Locate the cell with the specified text and output its [x, y] center coordinate. 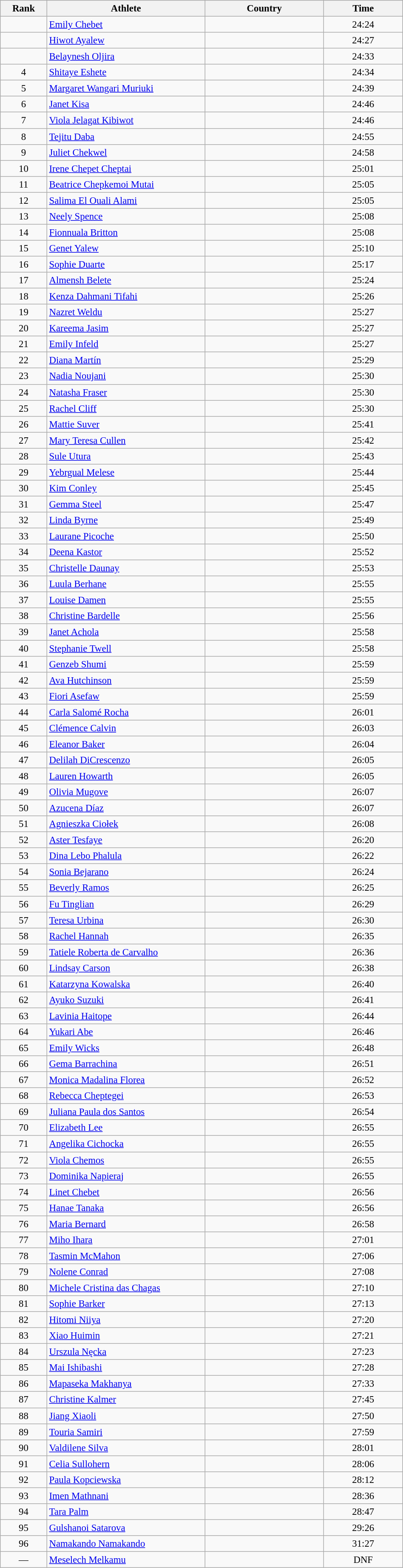
36 [24, 584]
Olivia Mugove [126, 792]
81 [24, 1304]
19 [24, 312]
16 [24, 264]
Azucena Díaz [126, 808]
71 [24, 1144]
24:24 [363, 25]
48 [24, 776]
Diana Martín [126, 360]
26:04 [363, 744]
31 [24, 504]
— [24, 1560]
25:45 [363, 488]
37 [24, 600]
75 [24, 1208]
Viola Chemos [126, 1160]
Mary Teresa Cullen [126, 440]
Clémence Calvin [126, 728]
24:58 [363, 152]
27:10 [363, 1288]
92 [24, 1480]
21 [24, 344]
95 [24, 1528]
27:06 [363, 1256]
Lauren Howarth [126, 776]
27:50 [363, 1416]
28:47 [363, 1512]
26:48 [363, 1048]
Country [264, 9]
15 [24, 248]
Christine Bardelle [126, 616]
28:06 [363, 1464]
10 [24, 168]
Gemma Steel [126, 504]
Nazret Weldu [126, 312]
Tejitu Daba [126, 137]
Mattie Suver [126, 424]
DNF [363, 1560]
Louise Damen [126, 600]
Xiao Huimin [126, 1336]
Neely Spence [126, 217]
60 [24, 968]
Kenza Dahmani Tifahi [126, 296]
83 [24, 1336]
26:22 [363, 856]
24:27 [363, 40]
25:47 [363, 504]
25:53 [363, 568]
31:27 [363, 1544]
80 [24, 1288]
Emily Wicks [126, 1048]
Imen Mathnani [126, 1496]
Viola Jelagat Kibiwot [126, 120]
Sophie Duarte [126, 264]
52 [24, 840]
23 [24, 376]
Hanae Tanaka [126, 1208]
79 [24, 1272]
6 [24, 104]
11 [24, 184]
58 [24, 936]
34 [24, 552]
Michele Cristina das Chagas [126, 1288]
24:34 [363, 72]
Tasmin McMahon [126, 1256]
26:44 [363, 1016]
26:30 [363, 920]
26:58 [363, 1224]
94 [24, 1512]
78 [24, 1256]
Emily Infeld [126, 344]
56 [24, 904]
26:24 [363, 872]
25:24 [363, 280]
Deena Kastor [126, 552]
Dina Lebo Phalula [126, 856]
84 [24, 1352]
76 [24, 1224]
18 [24, 296]
25:44 [363, 472]
Shitaye Eshete [126, 72]
Irene Chepet Cheptai [126, 168]
Katarzyna Kowalska [126, 984]
26:20 [363, 840]
27:01 [363, 1240]
90 [24, 1448]
27:20 [363, 1320]
Delilah DiCrescenzo [126, 760]
26:54 [363, 1112]
Margaret Wangari Muriuki [126, 88]
Genet Yalew [126, 248]
4 [24, 72]
Aster Tesfaye [126, 840]
20 [24, 328]
28:12 [363, 1480]
8 [24, 137]
26:38 [363, 968]
73 [24, 1176]
26:36 [363, 952]
Mapaseka Makhanya [126, 1384]
27:13 [363, 1304]
Sule Utura [126, 456]
5 [24, 88]
Nadia Noujani [126, 376]
Almensh Belete [126, 280]
26:51 [363, 1064]
25:56 [363, 616]
Emily Chebet [126, 25]
39 [24, 632]
25:26 [363, 296]
Mai Ishibashi [126, 1368]
Nolene Conrad [126, 1272]
Celia Sullohern [126, 1464]
32 [24, 520]
41 [24, 664]
24:33 [363, 57]
26:46 [363, 1032]
Rachel Hannah [126, 936]
Paula Kopciewska [126, 1480]
74 [24, 1192]
Valdilene Silva [126, 1448]
27:08 [363, 1272]
Lavinia Haitope [126, 1016]
Laurane Picoche [126, 536]
96 [24, 1544]
Time [363, 9]
77 [24, 1240]
Agnieszka Ciołek [126, 824]
27 [24, 440]
62 [24, 1000]
Janet Kisa [126, 104]
Eleanor Baker [126, 744]
Miho Ihara [126, 1240]
26:01 [363, 712]
Ava Hutchinson [126, 680]
13 [24, 217]
24 [24, 392]
Linda Byrne [126, 520]
50 [24, 808]
Luula Berhane [126, 584]
67 [24, 1080]
Hitomi Niiya [126, 1320]
Gulshanoi Satarova [126, 1528]
Janet Achola [126, 632]
26:52 [363, 1080]
89 [24, 1432]
17 [24, 280]
Belaynesh Oljira [126, 57]
25:10 [363, 248]
64 [24, 1032]
61 [24, 984]
27:59 [363, 1432]
Meselech Melkamu [126, 1560]
26:03 [363, 728]
Sophie Barker [126, 1304]
46 [24, 744]
Fu Tinglian [126, 904]
63 [24, 1016]
49 [24, 792]
26:53 [363, 1096]
12 [24, 200]
57 [24, 920]
Rebecca Cheptegei [126, 1096]
Namakando Namakando [126, 1544]
51 [24, 824]
28 [24, 456]
26:41 [363, 1000]
29 [24, 472]
25:52 [363, 552]
65 [24, 1048]
25:01 [363, 168]
25:42 [363, 440]
Teresa Urbina [126, 920]
Elizabeth Lee [126, 1128]
68 [24, 1096]
85 [24, 1368]
26 [24, 424]
91 [24, 1464]
24:39 [363, 88]
25:41 [363, 424]
Tatiele Roberta de Carvalho [126, 952]
25 [24, 408]
Maria Bernard [126, 1224]
30 [24, 488]
70 [24, 1128]
Salima El Ouali Alami [126, 200]
Juliet Chekwel [126, 152]
27:33 [363, 1384]
47 [24, 760]
Monica Madalina Florea [126, 1080]
Stephanie Twell [126, 648]
Carla Salomé Rocha [126, 712]
72 [24, 1160]
82 [24, 1320]
38 [24, 616]
14 [24, 232]
Jiang Xiaoli [126, 1416]
44 [24, 712]
26:35 [363, 936]
27:45 [363, 1400]
25:49 [363, 520]
35 [24, 568]
26:25 [363, 888]
88 [24, 1416]
87 [24, 1400]
59 [24, 952]
Beverly Ramos [126, 888]
27:28 [363, 1368]
Urszula Nęcka [126, 1352]
66 [24, 1064]
Angelika Cichocka [126, 1144]
Lindsay Carson [126, 968]
40 [24, 648]
Touria Samiri [126, 1432]
22 [24, 360]
53 [24, 856]
25:43 [363, 456]
29:26 [363, 1528]
Yebrgual Melese [126, 472]
86 [24, 1384]
Genzeb Shumi [126, 664]
27:21 [363, 1336]
Ayuko Suzuki [126, 1000]
27:23 [363, 1352]
55 [24, 888]
Christelle Daunay [126, 568]
Fionnuala Britton [126, 232]
24:55 [363, 137]
25:17 [363, 264]
Linet Chebet [126, 1192]
Beatrice Chepkemoi Mutai [126, 184]
26:40 [363, 984]
25:50 [363, 536]
Natasha Fraser [126, 392]
26:29 [363, 904]
Christine Kalmer [126, 1400]
25:29 [363, 360]
9 [24, 152]
Tara Palm [126, 1512]
Kim Conley [126, 488]
33 [24, 536]
54 [24, 872]
7 [24, 120]
69 [24, 1112]
Rachel Cliff [126, 408]
28:01 [363, 1448]
Rank [24, 9]
Gema Barrachina [126, 1064]
Hiwot Ayalew [126, 40]
Yukari Abe [126, 1032]
43 [24, 696]
45 [24, 728]
Athlete [126, 9]
Juliana Paula dos Santos [126, 1112]
26:08 [363, 824]
Dominika Napieraj [126, 1176]
42 [24, 680]
93 [24, 1496]
Kareema Jasim [126, 328]
28:36 [363, 1496]
Fiori Asefaw [126, 696]
Sonia Bejarano [126, 872]
